Output the [X, Y] coordinate of the center of the cell containing the given text.  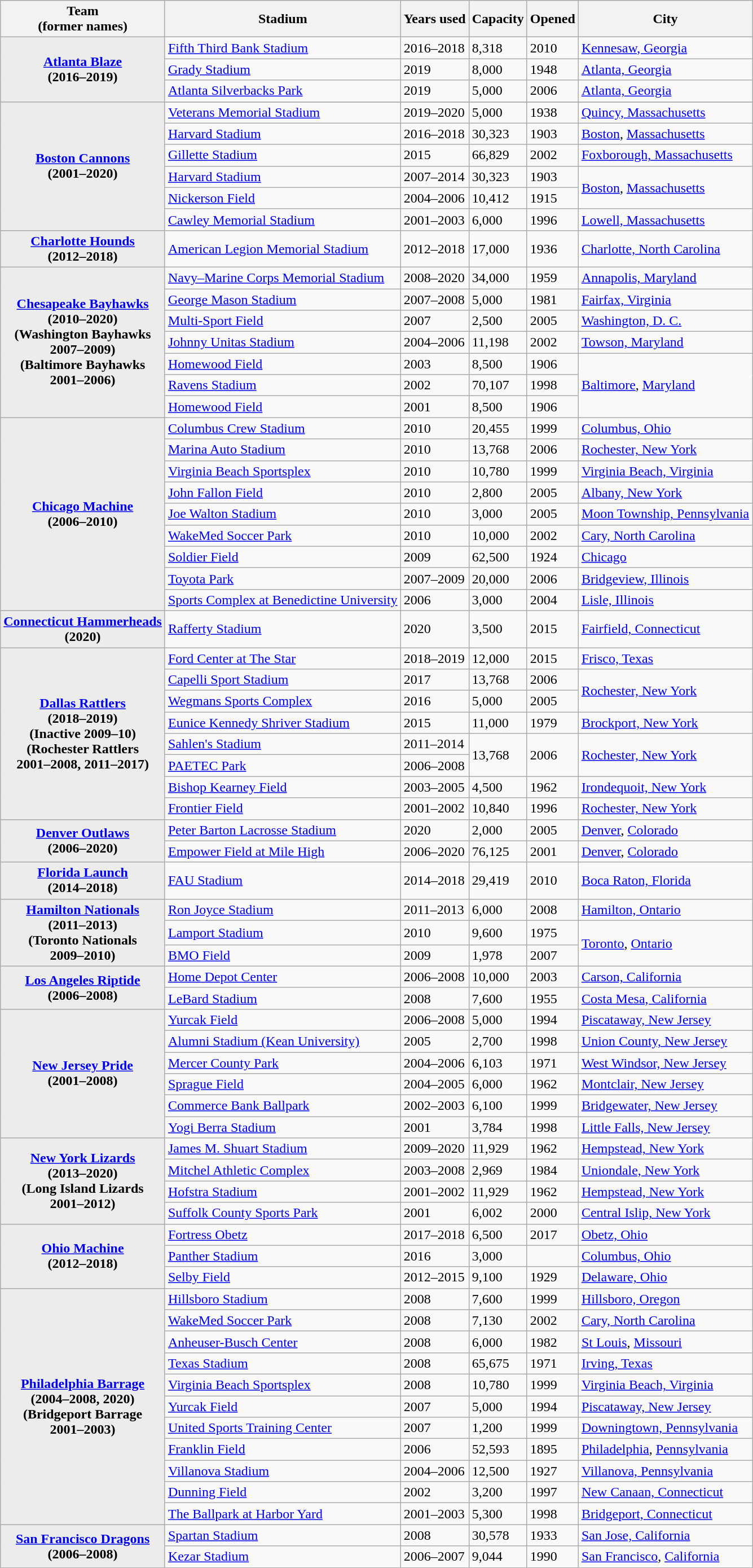
Spartan Stadium [283, 1535]
Home Depot Center [283, 977]
2018–2019 [434, 658]
Foxborough, Massachusetts [665, 155]
2007–2009 [434, 578]
Chesapeake Bayhawks(2010–2020)(Washington Bayhawks2007–2009)(Baltimore Bayhawks2001–2006) [83, 342]
Lamport Stadium [283, 932]
1948 [553, 69]
9,600 [497, 932]
Bridgewater, New Jersey [665, 1106]
Costa Mesa, California [665, 998]
2006–2007 [434, 1557]
Frontier Field [283, 809]
1924 [553, 557]
Frisco, Texas [665, 658]
John Fallon Field [283, 493]
Lisle, Illinois [665, 600]
2000 [553, 1213]
Nickerson Field [283, 198]
1927 [553, 1471]
2011–2014 [434, 744]
10,412 [497, 198]
1955 [553, 998]
Fairfield, Connecticut [665, 629]
The Ballpark at Harbor Yard [283, 1514]
2006–2020 [434, 851]
30,578 [497, 1535]
New Jersey Pride(2001–2008) [83, 1073]
Fifth Third Bank Stadium [283, 48]
2007–2014 [434, 177]
Los Angeles Riptide(2006–2008) [83, 987]
San Francisco, California [665, 1557]
Team(former names) [83, 19]
San Francisco Dragons(2006–2008) [83, 1546]
2003–2005 [434, 787]
1990 [553, 1557]
Johnny Unitas Stadium [283, 342]
9,044 [497, 1557]
Denver Outlaws(2006–2020) [83, 841]
Chicago Machine(2006–2010) [83, 515]
10,840 [497, 809]
City [665, 19]
Panther Stadium [283, 1256]
1979 [553, 723]
Irondequoit, New York [665, 787]
Mercer County Park [283, 1062]
2017–2018 [434, 1235]
2002–2003 [434, 1106]
PAETEC Park [283, 766]
FAU Stadium [283, 880]
Washington, D. C. [665, 321]
Brockport, New York [665, 723]
Kennesaw, Georgia [665, 48]
Sprague Field [283, 1084]
2014–2018 [434, 880]
Sahlen's Stadium [283, 744]
Atlanta Silverbacks Park [283, 91]
17,000 [497, 248]
Multi-Sport Field [283, 321]
Philadelphia, Pennsylvania [665, 1450]
Eunice Kennedy Shriver Stadium [283, 723]
Little Falls, New Jersey [665, 1127]
Texas Stadium [283, 1363]
Franklin Field [283, 1450]
Towson, Maryland [665, 342]
Connecticut Hammerheads(2020) [83, 629]
Baltimore, Maryland [665, 385]
Ron Joyce Stadium [283, 910]
Boston Cannons(2001–2020) [83, 166]
6,103 [497, 1062]
8,000 [497, 69]
Bishop Kearney Field [283, 787]
2008–2020 [434, 278]
1915 [553, 198]
Toyota Park [283, 578]
2011–2013 [434, 910]
Fortress Obetz [283, 1235]
Cawley Memorial Stadium [283, 219]
Ford Center at The Star [283, 658]
Dallas Rattlers(2018–2019)(Inactive 2009–10)(Rochester Rattlers2001–2008, 2011–2017) [83, 734]
1,978 [497, 955]
2012–2018 [434, 248]
2,500 [497, 321]
Anheuser-Busch Center [283, 1342]
52,593 [497, 1450]
Hillsboro, Oregon [665, 1299]
San Jose, California [665, 1535]
Boca Raton, Florida [665, 880]
Navy–Marine Corps Memorial Stadium [283, 278]
West Windsor, New Jersey [665, 1062]
Alumni Stadium (Kean University) [283, 1041]
Marina Auto Stadium [283, 450]
LeBard Stadium [283, 998]
Grady Stadium [283, 69]
Central Islip, New York [665, 1213]
Delaware, Ohio [665, 1277]
Villanova Stadium [283, 1471]
2003–2008 [434, 1170]
George Mason Stadium [283, 300]
Capelli Sport Stadium [283, 680]
Stadium [283, 19]
2004–2005 [434, 1084]
1984 [553, 1170]
New York Lizards(2013–2020)(Long Island Lizards2001–2012) [83, 1181]
1975 [553, 932]
Villanova, Pennsylvania [665, 1471]
2012–2015 [434, 1277]
2,000 [497, 830]
Ohio Machine(2012–2018) [83, 1256]
Quincy, Massachusetts [665, 112]
2009–2020 [434, 1149]
1997 [553, 1492]
3,200 [497, 1492]
Hofstra Stadium [283, 1192]
70,107 [497, 385]
11,000 [497, 723]
Wegmans Sports Complex [283, 701]
Lowell, Massachusetts [665, 219]
1959 [553, 278]
Yogi Berra Stadium [283, 1127]
Years used [434, 19]
Empower Field at Mile High [283, 851]
Hamilton Nationals(2011–2013) (Toronto Nationals2009–2010) [83, 932]
Moon Township, Pennsylvania [665, 514]
Charlotte, North Carolina [665, 248]
Joe Walton Stadium [283, 514]
James M. Shuart Stadium [283, 1149]
Irving, Texas [665, 1363]
Soldier Field [283, 557]
66,829 [497, 155]
Dunning Field [283, 1492]
Mitchel Athletic Complex [283, 1170]
1895 [553, 1450]
Hillsboro Stadium [283, 1299]
2019–2020 [434, 112]
6,500 [497, 1235]
1936 [553, 248]
Selby Field [283, 1277]
Uniondale, New York [665, 1170]
Atlanta Blaze(2016–2019) [83, 69]
11,198 [497, 342]
Rafferty Stadium [283, 629]
1982 [553, 1342]
65,675 [497, 1363]
Florida Launch(2014–2018) [83, 880]
1933 [553, 1535]
Carson, California [665, 977]
2,700 [497, 1041]
9,100 [497, 1277]
Union County, New Jersey [665, 1041]
8,318 [497, 48]
New Canaan, Connecticut [665, 1492]
Downingtown, Pennsylvania [665, 1428]
2004 [553, 600]
2,969 [497, 1170]
United Sports Training Center [283, 1428]
34,000 [497, 278]
Veterans Memorial Stadium [283, 112]
29,419 [497, 880]
4,500 [497, 787]
1938 [553, 112]
2,800 [497, 493]
Gillette Stadium [283, 155]
Albany, New York [665, 493]
Hamilton, Ontario [665, 910]
1,200 [497, 1428]
Charlotte Hounds(2012–2018) [83, 248]
Suffolk County Sports Park [283, 1213]
Capacity [497, 19]
12,500 [497, 1471]
12,000 [497, 658]
6,100 [497, 1106]
Kezar Stadium [283, 1557]
20,000 [497, 578]
Bridgeport, Connecticut [665, 1514]
Philadelphia Barrage(2004–2008, 2020)(Bridgeport Barrage2001–2003) [83, 1406]
Commerce Bank Ballpark [283, 1106]
Chicago [665, 557]
3,784 [497, 1127]
20,455 [497, 428]
Ravens Stadium [283, 385]
1981 [553, 300]
Sports Complex at Benedictine University [283, 600]
6,002 [497, 1213]
5,300 [497, 1514]
Peter Barton Lacrosse Stadium [283, 830]
7,130 [497, 1320]
Fairfax, Virginia [665, 300]
Toronto, Ontario [665, 943]
Montclair, New Jersey [665, 1084]
Bridgeview, Illinois [665, 578]
Obetz, Ohio [665, 1235]
Columbus Crew Stadium [283, 428]
62,500 [497, 557]
3,500 [497, 629]
2007–2008 [434, 300]
St Louis, Missouri [665, 1342]
76,125 [497, 851]
Opened [553, 19]
BMO Field [283, 955]
Annapolis, Maryland [665, 278]
American Legion Memorial Stadium [283, 248]
1929 [553, 1277]
